Determine the [x, y] coordinate at the center of the cell enclosing the given text.  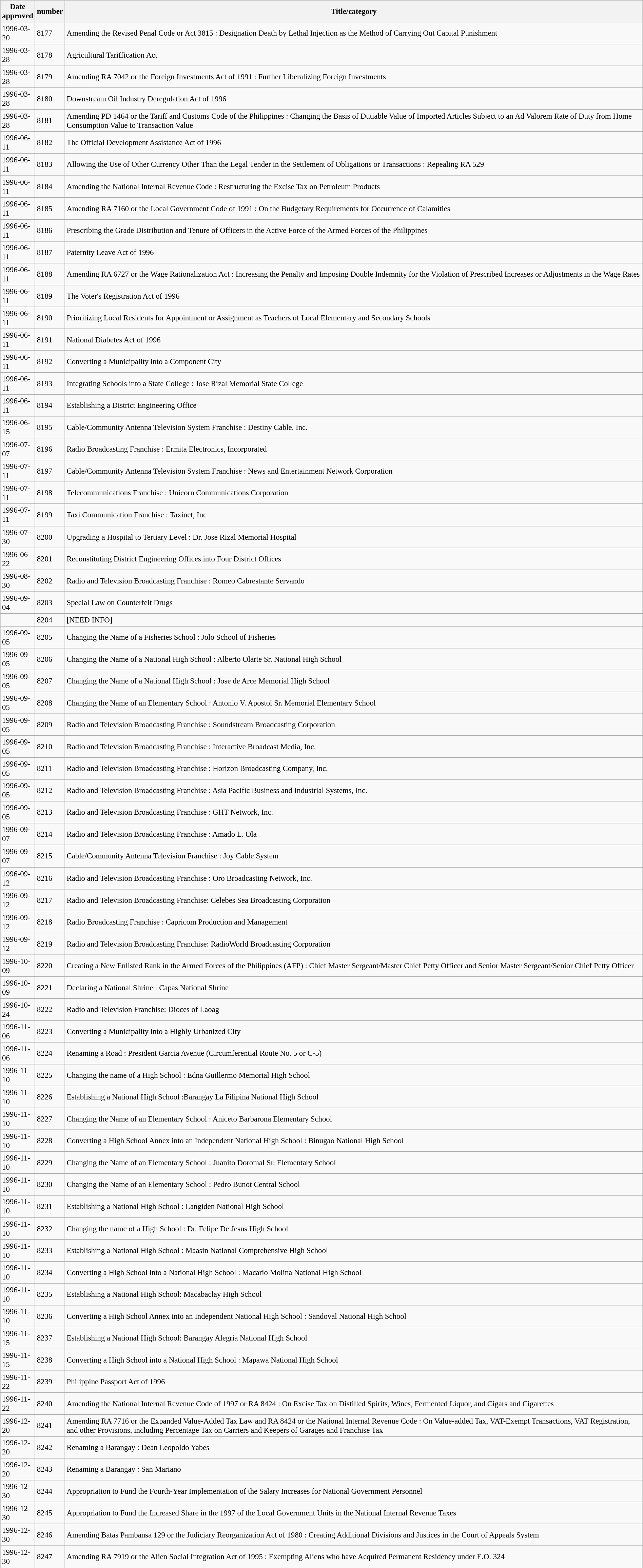
Radio and Television Broadcasting Franchise : Interactive Broadcast Media, Inc. [354, 747]
Converting a High School Annex into an Independent National High School : Sandoval National High School [354, 1316]
Radio and Television Broadcasting Franchise : Soundstream Broadcasting Corporation [354, 725]
8243 [50, 1469]
Date approved [18, 12]
Changing the Name of an Elementary School : Aniceto Barbarona Elementary School [354, 1119]
The Voter's Registration Act of 1996 [354, 296]
1996-09-04 [18, 603]
1996-06-22 [18, 559]
Amending RA 7919 or the Alien Social Integration Act of 1995 : Exempting Aliens who have Acquired Permanent Residency under E.O. 324 [354, 1557]
8180 [50, 99]
8184 [50, 186]
Establishing a National High School: Macabaclay High School [354, 1294]
8215 [50, 856]
8201 [50, 559]
Telecommunications Franchise : Unicorn Communications Corporation [354, 493]
Agricultural Tariffication Act [354, 55]
Downstream Oil Industry Deregulation Act of 1996 [354, 99]
Renaming a Barangay : Dean Leopoldo Yabes [354, 1448]
8218 [50, 922]
1996-06-15 [18, 427]
8217 [50, 900]
8226 [50, 1097]
8221 [50, 988]
8234 [50, 1272]
Changing the name of a High School : Edna Guillermo Memorial High School [354, 1075]
8193 [50, 384]
Prioritizing Local Residents for Appointment or Assignment as Teachers of Local Elementary and Secondary Schools [354, 318]
Radio and Television Broadcasting Franchise: Celebes Sea Broadcasting Corporation [354, 900]
Radio and Television Broadcasting Franchise : GHT Network, Inc. [354, 812]
number [50, 12]
8178 [50, 55]
[NEED INFO] [354, 620]
Special Law on Counterfeit Drugs [354, 603]
1996-08-30 [18, 580]
8229 [50, 1163]
Establishing a National High School: Barangay Alegria National High School [354, 1338]
8238 [50, 1360]
8239 [50, 1382]
8195 [50, 427]
Renaming a Barangay : San Mariano [354, 1469]
8204 [50, 620]
8231 [50, 1207]
Cable/Community Antenna Television System Franchise : News and Entertainment Network Corporation [354, 471]
Establishing a District Engineering Office [354, 405]
8230 [50, 1185]
8182 [50, 142]
8186 [50, 231]
8210 [50, 747]
8240 [50, 1404]
Renaming a Road : President Garcia Avenue (Circumferential Route No. 5 or C-5) [354, 1053]
Radio Broadcasting Franchise : Capricom Production and Management [354, 922]
Radio and Television Broadcasting Franchise: RadioWorld Broadcasting Corporation [354, 944]
8196 [50, 450]
1996-07-07 [18, 450]
Amending Batas Pambansa 129 or the Judiciary Reorganization Act of 1980 : Creating Additional Divisions and Justices in the Court of Appeals System [354, 1535]
8245 [50, 1513]
Amending RA 7042 or the Foreign Investments Act of 1991 : Further Liberalizing Foreign Investments [354, 77]
Changing the Name of a National High School : Alberto Olarte Sr. National High School [354, 659]
8209 [50, 725]
8242 [50, 1448]
Radio and Television Broadcasting Franchise : Romeo Cabrestante Servando [354, 580]
Reconstituting District Engineering Offices into Four District Offices [354, 559]
Establishing a National High School : Maasin National Comprehensive High School [354, 1250]
8228 [50, 1141]
8214 [50, 834]
8222 [50, 1010]
8185 [50, 208]
8192 [50, 361]
8207 [50, 681]
8219 [50, 944]
Declaring a National Shrine : Capas National Shrine [354, 988]
Changing the Name of a Fisheries School : Jolo School of Fisheries [354, 637]
8223 [50, 1031]
Appropriation to Fund the Increased Share in the 1997 of the Local Government Units in the National Internal Revenue Taxes [354, 1513]
8198 [50, 493]
Amending RA 7160 or the Local Government Code of 1991 : On the Budgetary Requirements for Occurrence of Calamities [354, 208]
Cable/Community Antenna Television System Franchise : Destiny Cable, Inc. [354, 427]
8247 [50, 1557]
The Official Development Assistance Act of 1996 [354, 142]
8206 [50, 659]
Radio and Television Broadcasting Franchise : Oro Broadcasting Network, Inc. [354, 878]
Integrating Schools into a State College : Jose Rizal Memorial State College [354, 384]
Converting a Municipality into a Highly Urbanized City [354, 1031]
Changing the name of a High School : Dr. Felipe De Jesus High School [354, 1229]
8208 [50, 703]
8236 [50, 1316]
8189 [50, 296]
8202 [50, 580]
Converting a High School into a National High School : Macario Molina National High School [354, 1272]
Changing the Name of an Elementary School : Juanito Doromal Sr. Elementary School [354, 1163]
8246 [50, 1535]
Changing the Name of an Elementary School : Pedro Bunot Central School [354, 1185]
8183 [50, 165]
Converting a Municipality into a Component City [354, 361]
8237 [50, 1338]
8244 [50, 1491]
Establishing a National High School : Langiden National High School [354, 1207]
Appropriation to Fund the Fourth-Year Implementation of the Salary Increases for National Government Personnel [354, 1491]
Radio and Television Franchise: Dioces of Laoag [354, 1010]
8190 [50, 318]
8205 [50, 637]
Prescribing the Grade Distribution and Tenure of Officers in the Active Force of the Armed Forces of the Philippines [354, 231]
1996-03-20 [18, 33]
Amending the National Internal Revenue Code : Restructuring the Excise Tax on Petroleum Products [354, 186]
National Diabetes Act of 1996 [354, 340]
Cable/Community Antenna Television Franchise : Joy Cable System [354, 856]
8227 [50, 1119]
8225 [50, 1075]
8233 [50, 1250]
8212 [50, 791]
Radio and Television Broadcasting Franchise : Horizon Broadcasting Company, Inc. [354, 769]
8213 [50, 812]
Paternity Leave Act of 1996 [354, 252]
Radio and Television Broadcasting Franchise : Asia Pacific Business and Industrial Systems, Inc. [354, 791]
1996-07-30 [18, 537]
8181 [50, 121]
Converting a High School Annex into an Independent National High School : Binugao National High School [354, 1141]
8179 [50, 77]
Amending the Revised Penal Code or Act 3815 : Designation Death by Lethal Injection as the Method of Carrying Out Capital Punishment [354, 33]
Changing the Name of an Elementary School : Antonio V. Apostol Sr. Memorial Elementary School [354, 703]
8188 [50, 274]
8216 [50, 878]
Converting a High School into a National High School : Mapawa National High School [354, 1360]
8187 [50, 252]
Changing the Name of a National High School : Jose de Arce Memorial High School [354, 681]
8220 [50, 966]
8232 [50, 1229]
1996-10-24 [18, 1010]
8224 [50, 1053]
Establishing a National High School :Barangay La Filipina National High School [354, 1097]
8200 [50, 537]
Philippine Passport Act of 1996 [354, 1382]
8177 [50, 33]
Radio Broadcasting Franchise : Ermita Electronics, Incorporated [354, 450]
8199 [50, 515]
Upgrading a Hospital to Tertiary Level : Dr. Jose Rizal Memorial Hospital [354, 537]
8211 [50, 769]
Title/category [354, 12]
Taxi Communication Franchise : Taxinet, Inc [354, 515]
8194 [50, 405]
8197 [50, 471]
8241 [50, 1426]
Radio and Television Broadcasting Franchise : Amado L. Ola [354, 834]
Allowing the Use of Other Currency Other Than the Legal Tender in the Settlement of Obligations or Transactions : Repealing RA 529 [354, 165]
8191 [50, 340]
8235 [50, 1294]
8203 [50, 603]
